Output the (X, Y) coordinate of the center of the cell containing the given text.  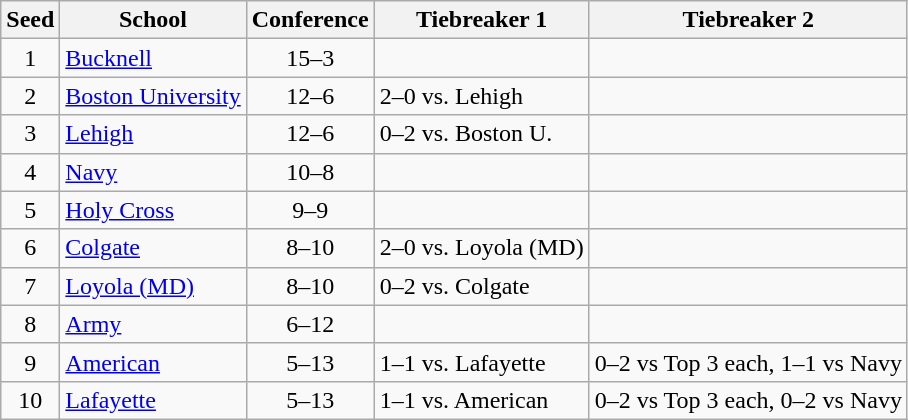
Loyola (MD) (153, 286)
9–9 (310, 210)
Navy (153, 172)
0–2 vs. Colgate (482, 286)
2 (30, 96)
0–2 vs Top 3 each, 0–2 vs Navy (748, 400)
Seed (30, 20)
2–0 vs. Loyola (MD) (482, 248)
Army (153, 324)
0–2 vs Top 3 each, 1–1 vs Navy (748, 362)
American (153, 362)
9 (30, 362)
10–8 (310, 172)
Colgate (153, 248)
6 (30, 248)
4 (30, 172)
Bucknell (153, 58)
Lehigh (153, 134)
5 (30, 210)
15–3 (310, 58)
Tiebreaker 1 (482, 20)
Boston University (153, 96)
8 (30, 324)
Conference (310, 20)
1 (30, 58)
School (153, 20)
1–1 vs. American (482, 400)
10 (30, 400)
6–12 (310, 324)
Tiebreaker 2 (748, 20)
0–2 vs. Boston U. (482, 134)
Lafayette (153, 400)
Holy Cross (153, 210)
1–1 vs. Lafayette (482, 362)
7 (30, 286)
2–0 vs. Lehigh (482, 96)
3 (30, 134)
